Capture the cell that displays the provided text and extract its [x, y] central coordinate. 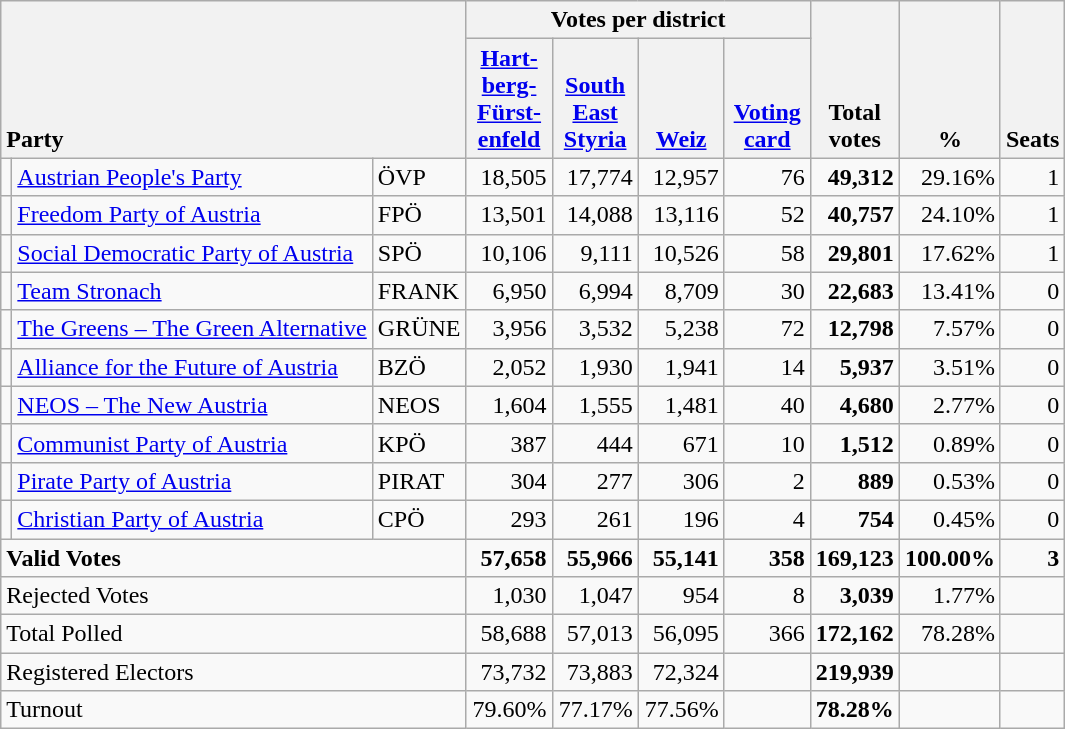
Christian Party of Austria [192, 519]
4 [767, 519]
5,937 [854, 367]
40 [767, 405]
The Greens – The Green Alternative [192, 329]
Alliance for the Future of Austria [192, 367]
2,052 [509, 367]
57,658 [509, 557]
PIRAT [419, 481]
Pirate Party of Austria [192, 481]
1,481 [681, 405]
100.00% [950, 557]
17,774 [595, 177]
Votes per district [638, 20]
24.10% [950, 215]
55,966 [595, 557]
56,095 [681, 634]
12,957 [681, 177]
GRÜNE [419, 329]
KPÖ [419, 443]
58 [767, 253]
17.62% [950, 253]
358 [767, 557]
277 [595, 481]
3.51% [950, 367]
13.41% [950, 291]
52 [767, 215]
889 [854, 481]
55,141 [681, 557]
Hart-berg-Fürst-enfeld [509, 98]
% [950, 80]
8 [767, 596]
1,930 [595, 367]
18,505 [509, 177]
77.17% [595, 710]
Total Polled [234, 634]
954 [681, 596]
169,123 [854, 557]
754 [854, 519]
261 [595, 519]
671 [681, 443]
73,883 [595, 672]
FRANK [419, 291]
Team Stronach [192, 291]
40,757 [854, 215]
3 [1032, 557]
Valid Votes [234, 557]
Totalvotes [854, 80]
5,238 [681, 329]
Social Democratic Party of Austria [192, 253]
1,512 [854, 443]
0.89% [950, 443]
1,941 [681, 367]
73,732 [509, 672]
NEOS [419, 405]
49,312 [854, 177]
306 [681, 481]
387 [509, 443]
58,688 [509, 634]
4,680 [854, 405]
72 [767, 329]
3,532 [595, 329]
57,013 [595, 634]
12,798 [854, 329]
1,604 [509, 405]
10,106 [509, 253]
10,526 [681, 253]
77.56% [681, 710]
CPÖ [419, 519]
0.53% [950, 481]
3,956 [509, 329]
Rejected Votes [234, 596]
304 [509, 481]
6,994 [595, 291]
NEOS – The New Austria [192, 405]
172,162 [854, 634]
2.77% [950, 405]
Weiz [681, 98]
1,030 [509, 596]
Registered Electors [234, 672]
Votingcard [767, 98]
444 [595, 443]
BZÖ [419, 367]
8,709 [681, 291]
1,047 [595, 596]
SouthEastStyria [595, 98]
366 [767, 634]
1.77% [950, 596]
29.16% [950, 177]
Freedom Party of Austria [192, 215]
10 [767, 443]
Turnout [234, 710]
79.60% [509, 710]
9,111 [595, 253]
0.45% [950, 519]
FPÖ [419, 215]
293 [509, 519]
14 [767, 367]
SPÖ [419, 253]
6,950 [509, 291]
Seats [1032, 80]
196 [681, 519]
76 [767, 177]
Communist Party of Austria [192, 443]
13,501 [509, 215]
Party [234, 80]
29,801 [854, 253]
7.57% [950, 329]
1,555 [595, 405]
72,324 [681, 672]
ÖVP [419, 177]
30 [767, 291]
13,116 [681, 215]
Austrian People's Party [192, 177]
2 [767, 481]
14,088 [595, 215]
219,939 [854, 672]
22,683 [854, 291]
3,039 [854, 596]
